Identify which cell holds the provided text, then report its (x, y) central coordinate. 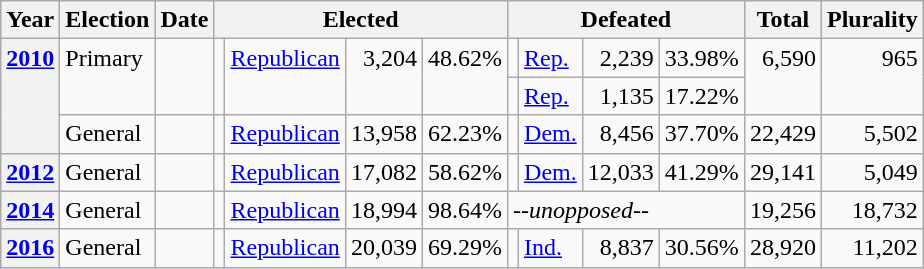
5,049 (872, 172)
33.98% (702, 58)
22,429 (782, 134)
62.23% (464, 134)
30.56% (702, 248)
Defeated (626, 20)
8,837 (620, 248)
Year (30, 20)
12,033 (620, 172)
17,082 (384, 172)
Plurality (872, 20)
37.70% (702, 134)
20,039 (384, 248)
Date (184, 20)
2,239 (620, 58)
98.64% (464, 210)
18,732 (872, 210)
1,135 (620, 96)
3,204 (384, 77)
Ind. (551, 248)
2014 (30, 210)
2012 (30, 172)
2010 (30, 96)
19,256 (782, 210)
6,590 (782, 77)
--unopposed-- (626, 210)
69.29% (464, 248)
Elected (361, 20)
13,958 (384, 134)
17.22% (702, 96)
8,456 (620, 134)
58.62% (464, 172)
28,920 (782, 248)
5,502 (872, 134)
41.29% (702, 172)
Total (782, 20)
2016 (30, 248)
48.62% (464, 77)
Primary (108, 77)
18,994 (384, 210)
Election (108, 20)
11,202 (872, 248)
29,141 (782, 172)
965 (872, 77)
